Return the (X, Y) coordinate for the center point of the cell that contains the specified text.  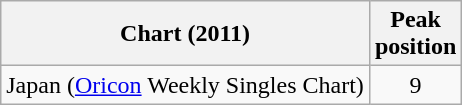
Chart (2011) (186, 34)
9 (415, 85)
Peakposition (415, 34)
Japan (Oricon Weekly Singles Chart) (186, 85)
